From the cell containing the given text, extract its center point as (X, Y) coordinate. 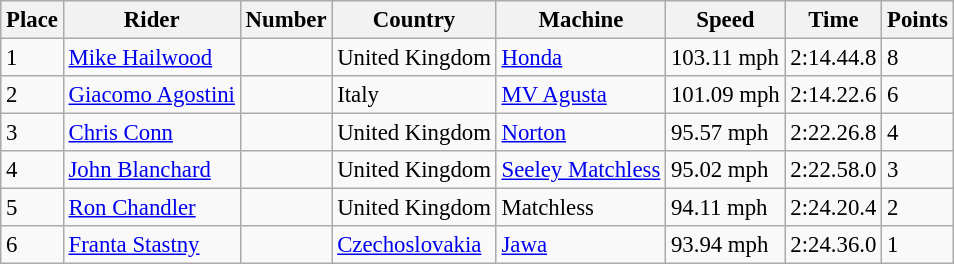
95.02 mph (726, 170)
Matchless (580, 208)
Italy (414, 95)
Mike Hailwood (152, 58)
101.09 mph (726, 95)
2:14.22.6 (834, 95)
Franta Stastny (152, 245)
Norton (580, 133)
2:22.26.8 (834, 133)
John Blanchard (152, 170)
MV Agusta (580, 95)
2:14.44.8 (834, 58)
Giacomo Agostini (152, 95)
93.94 mph (726, 245)
8 (918, 58)
Speed (726, 20)
95.57 mph (726, 133)
Jawa (580, 245)
Seeley Matchless (580, 170)
Number (286, 20)
Time (834, 20)
2:24.36.0 (834, 245)
Rider (152, 20)
Machine (580, 20)
Points (918, 20)
103.11 mph (726, 58)
Chris Conn (152, 133)
94.11 mph (726, 208)
Place (32, 20)
2:24.20.4 (834, 208)
Honda (580, 58)
5 (32, 208)
Czechoslovakia (414, 245)
2:22.58.0 (834, 170)
Ron Chandler (152, 208)
Country (414, 20)
